Output the [x, y] coordinate of the center of the cell containing the given text.  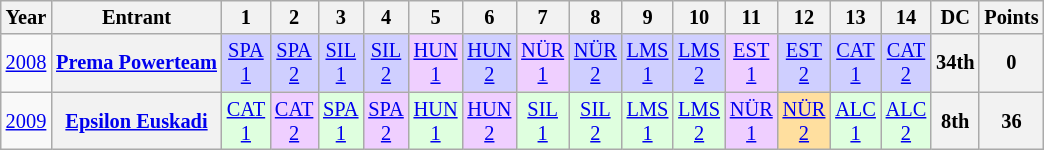
8th [955, 121]
3 [340, 17]
12 [804, 17]
14 [906, 17]
2009 [26, 121]
2 [294, 17]
36 [1011, 121]
ALC2 [906, 121]
13 [855, 17]
Year [26, 17]
EST1 [752, 63]
10 [699, 17]
2008 [26, 63]
5 [436, 17]
11 [752, 17]
34th [955, 63]
Entrant [136, 17]
7 [542, 17]
Prema Powerteam [136, 63]
EST2 [804, 63]
0 [1011, 63]
ALC1 [855, 121]
8 [596, 17]
9 [648, 17]
DC [955, 17]
1 [246, 17]
Epsilon Euskadi [136, 121]
4 [386, 17]
6 [489, 17]
Points [1011, 17]
